Search for the cell housing the specified text and yield its (X, Y) center coordinate. 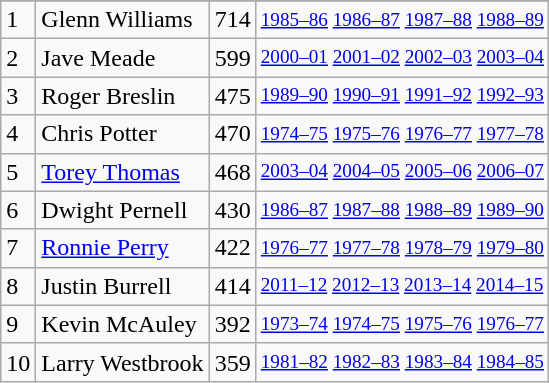
Jave Meade (122, 58)
599 (232, 58)
475 (232, 96)
6 (18, 210)
392 (232, 324)
9 (18, 324)
430 (232, 210)
2 (18, 58)
422 (232, 248)
1981–82 1982–83 1983–84 1984–85 (402, 362)
Justin Burrell (122, 286)
470 (232, 134)
8 (18, 286)
Ronnie Perry (122, 248)
10 (18, 362)
Kevin McAuley (122, 324)
7 (18, 248)
468 (232, 172)
359 (232, 362)
1974–75 1975–76 1976–77 1977–78 (402, 134)
1989–90 1990–91 1991–92 1992–93 (402, 96)
2011–12 2012–13 2013–14 2014–15 (402, 286)
414 (232, 286)
4 (18, 134)
5 (18, 172)
Roger Breslin (122, 96)
2003–04 2004–05 2005–06 2006–07 (402, 172)
1985–86 1986–87 1987–88 1988–89 (402, 20)
1986–87 1987–88 1988–89 1989–90 (402, 210)
714 (232, 20)
Glenn Williams (122, 20)
Torey Thomas (122, 172)
1976–77 1977–78 1978–79 1979–80 (402, 248)
1973–74 1974–75 1975–76 1976–77 (402, 324)
3 (18, 96)
1 (18, 20)
Dwight Pernell (122, 210)
Larry Westbrook (122, 362)
Chris Potter (122, 134)
2000–01 2001–02 2002–03 2003–04 (402, 58)
